Provide the [x, y] coordinate of the cell's center where the given text is located.  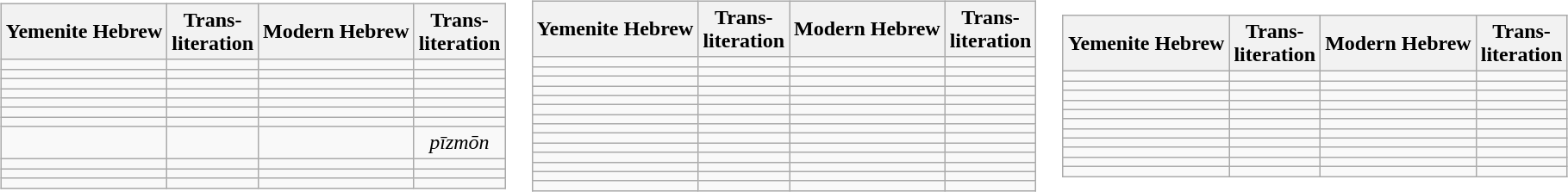
pīzmōn [459, 143]
